Capture the cell that displays the provided text and extract its [X, Y] central coordinate. 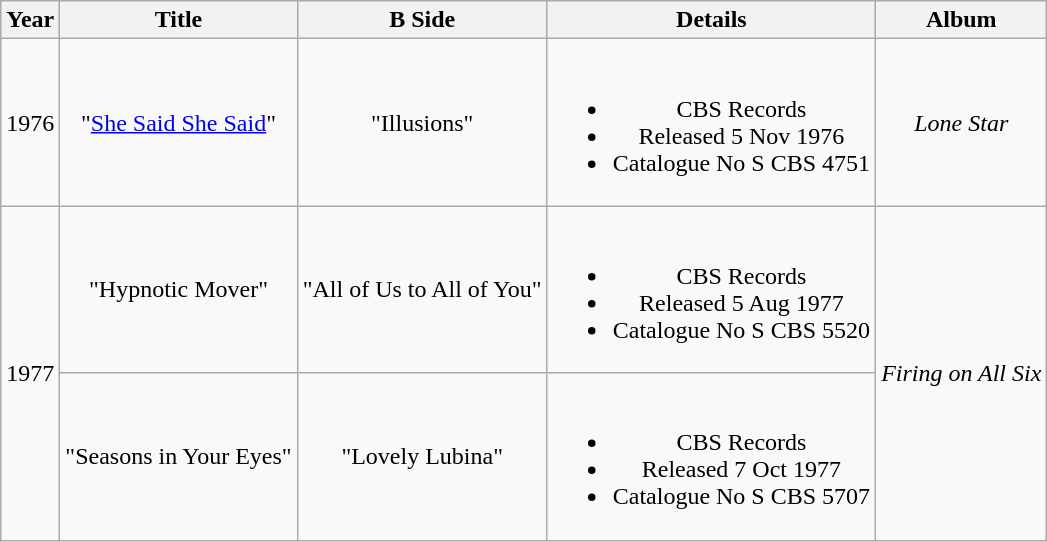
"Seasons in Your Eyes" [178, 456]
Year [30, 20]
B Side [422, 20]
Album [962, 20]
"Hypnotic Mover" [178, 290]
Firing on All Six [962, 373]
"Lovely Lubina" [422, 456]
Lone Star [962, 122]
Title [178, 20]
Details [711, 20]
CBS RecordsReleased 5 Aug 1977Catalogue No S CBS 5520 [711, 290]
"She Said She Said" [178, 122]
"All of Us to All of You" [422, 290]
CBS RecordsReleased 7 Oct 1977Catalogue No S CBS 5707 [711, 456]
1976 [30, 122]
"Illusions" [422, 122]
CBS RecordsReleased 5 Nov 1976Catalogue No S CBS 4751 [711, 122]
1977 [30, 373]
